Determine the [x, y] coordinate at the center of the cell enclosing the given text.  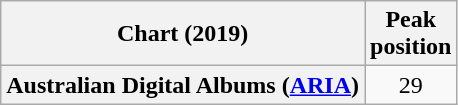
Peakposition [411, 34]
29 [411, 85]
Australian Digital Albums (ARIA) [183, 85]
Chart (2019) [183, 34]
